From the cell containing the given text, extract its center point as (X, Y) coordinate. 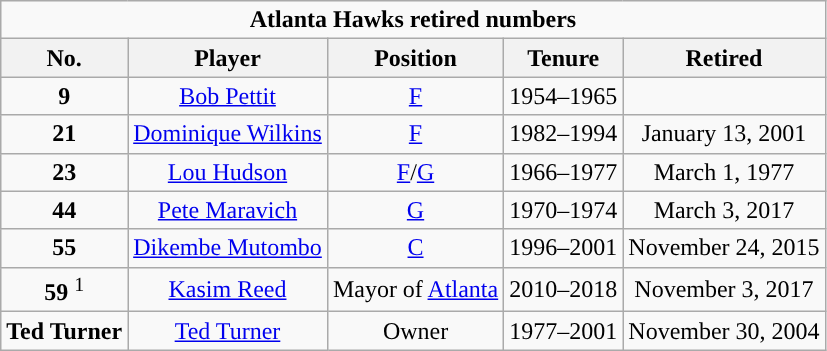
Tenure (564, 58)
November 24, 2015 (724, 248)
Lou Hudson (228, 172)
55 (64, 248)
No. (64, 58)
Mayor of Atlanta (415, 290)
Dikembe Mutombo (228, 248)
44 (64, 210)
1982–1994 (564, 134)
2010–2018 (564, 290)
1996–2001 (564, 248)
Player (228, 58)
F/G (415, 172)
Bob Pettit (228, 96)
21 (64, 134)
1966–1977 (564, 172)
November 3, 2017 (724, 290)
Atlanta Hawks retired numbers (413, 20)
Dominique Wilkins (228, 134)
1970–1974 (564, 210)
November 30, 2004 (724, 331)
Kasim Reed (228, 290)
Retired (724, 58)
Owner (415, 331)
March 3, 2017 (724, 210)
59 1 (64, 290)
January 13, 2001 (724, 134)
Position (415, 58)
23 (64, 172)
Pete Maravich (228, 210)
C (415, 248)
1954–1965 (564, 96)
9 (64, 96)
G (415, 210)
March 1, 1977 (724, 172)
1977–2001 (564, 331)
